Find where the given text appears and provide that cell's center as (X, Y) coordinate. 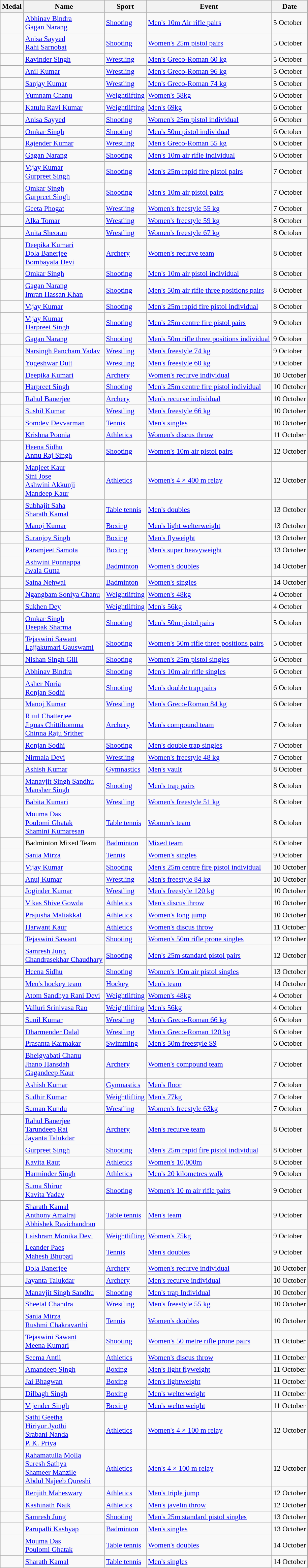
Kavita Raut (64, 1162)
Sania Mirza Rushmi Chakravarthi (64, 1321)
Rahamatulla Molla Suresh Sathya Shameer Manzile Abdul Najeeb Qureshi (64, 1468)
Men's 4 × 100 m relay (209, 1468)
Babita Kumari (64, 802)
Women's 10m air pistol singles (209, 972)
Parupalli Kashyap (64, 1529)
Women's freestyle 48 kg (209, 757)
Tejaswini Sawant Meena Kumari (64, 1341)
Men's freestyle 74 kg (209, 351)
Men's 50m freestyle S9 (209, 1044)
Sudhir Kumar (64, 1097)
Women's 10m air pistol pairs (209, 451)
Men's light flyweight (209, 1370)
Men's Greco-Roman 55 kg (209, 143)
Nishan Singh Gill (64, 660)
Men's Greco-Roman 60 kg (209, 60)
Tejaswini Sawant Lajjakumari Gauswami (64, 643)
Women's compound team (209, 1064)
Atom Sandhya Rani Devi (64, 996)
Dola Banerjee (64, 1269)
Men's 10m air pistol pairs (209, 193)
Men's 10m air rifle singles (209, 672)
Men's freestyle 55 kg (209, 1304)
Men's 20 kilometres walk (209, 1174)
Men's double trap singles (209, 746)
Sukhen Dey (64, 607)
Men's javelin throw (209, 1505)
Men's Greco-Roman 84 kg (209, 704)
Women's 10,000m (209, 1162)
Women's 4 × 400 m relay (209, 481)
Men's flyweight (209, 538)
Men's 10m Air rifle pairs (209, 23)
Men's 25m standard pistol pairs (209, 956)
Prasanta Karmakar (64, 1044)
Kashinath Naik (64, 1505)
Sathi GeethaHiriyur JyothiSrabani NandaP. K. Priya (64, 1430)
Women's 50m rifle prone singles (209, 939)
Sharath Kamal (64, 1562)
Sharath Kamal Anthony Amalraj Abhishek Ravichandran (64, 1215)
Women's 10 m air rifle pairs (209, 1190)
Sanjay Kumar (64, 84)
Vijay Kumar Harpreet Singh (64, 323)
Prajusha Maliakkal (64, 915)
Women's 25m pistol singles (209, 660)
Men's 77kg (209, 1097)
Dharmender Dalal (64, 1032)
Deepika Kumari Dola Banerjee Bombayala Devi (64, 253)
Omkar Singh Deepak Sharma (64, 623)
Harminder Singh (64, 1174)
Men's vault (209, 770)
Event (209, 6)
Date (290, 6)
Samresh Jung Chandrasekhar Chaudhary (64, 956)
Ravinder Singh (64, 60)
Men's 50m pistol pairs (209, 623)
Somdev Devvarman (64, 423)
Rahul Banerjee (64, 399)
Anisa Sayyed Rahi Sarnobat (64, 43)
Name (64, 6)
Hockey (125, 984)
Men's 10m air rifle individual (209, 156)
Alka Tomar (64, 221)
Medal (12, 6)
Mouma Das Poulomi Ghatak Shamini Kumaresan (64, 822)
Women's freestyle 55 kg (209, 209)
Mouma Das Poulomi Ghatak (64, 1545)
Deepika Kumari (64, 375)
Renjith Maheswary (64, 1493)
Sport (125, 6)
Anita Sheoran (64, 233)
Leander Paes Mahesh Bhupati (64, 1252)
Women's long jump (209, 915)
Men's 50m rifle three positions individual (209, 339)
Badminton Mixed Team (64, 843)
Ashwini Ponnappa Jwala Gutta (64, 566)
Women's 25m pistol pairs (209, 43)
Paramjeet Samota (64, 550)
Men's 50m air rifle three positions pairs (209, 290)
Women's freestyle 51 kg (209, 802)
Men's Greco-Roman 74 kg (209, 84)
Men's super heavyweight (209, 550)
Women's freestyle 67 kg (209, 233)
Heena Sidhu Annu Raj Singh (64, 451)
Vijender Singh (64, 1406)
Men's discus throw (209, 903)
Rahul Banerjee Tarundeep Rai Jayanta Talukdar (64, 1130)
Men's freestyle 120 kg (209, 891)
Men's 25m centre fire pistol pairs (209, 323)
Women's freestyle 63kg (209, 1109)
Men's compound team (209, 725)
Sheetal Chandra (64, 1304)
Dilbagh Singh (64, 1394)
Men's freestyle 66 kg (209, 411)
Men's 50m pistol individual (209, 132)
Narsingh Pancham Yadav (64, 351)
Anisa Sayyed (64, 120)
Harwant Kaur (64, 927)
Amandeep Singh (64, 1370)
Men's double trap pairs (209, 688)
Geeta Phogat (64, 209)
Men's Greco-Roman 120 kg (209, 1032)
Manjeet Kaur Sini Jose Ashwini Akkunji Mandeep Kaur (64, 481)
Vijay Kumar Gurpreet Singh (64, 172)
Suma Shirur Kavita Yadav (64, 1190)
Women's 50m rifle three positions pairs (209, 643)
Gagan Narang Imran Hassan Khan (64, 290)
Yogeshwar Dutt (64, 363)
Men's trap pairs (209, 786)
Manavjit Singh Sandhu Mansher Singh (64, 786)
Women's 25m pistol individual (209, 120)
Suranjoy Singh (64, 538)
Anil Kumar (64, 72)
Rajender Kumar (64, 143)
Women's 58kg (209, 96)
Nirmala Devi (64, 757)
Laishram Monika Devi (64, 1236)
Swimming (125, 1044)
Vikas Shive Gowda (64, 903)
Women's freestyle 59 kg (209, 221)
Katulu Ravi Kumar (64, 108)
Men's Greco-Roman 66 kg (209, 1020)
Men's Greco-Roman 96 kg (209, 72)
Asher Noria Ronjan Sodhi (64, 688)
Sunil Kumar (64, 1020)
Ngangbam Soniya Chanu (64, 595)
Bheigyabati Chanu Jhano Hansdah Gagandeep Kaur (64, 1064)
Manavjit Singh Sandhu (64, 1293)
Suman Kundu (64, 1109)
Jayanta Talukdar (64, 1280)
Saina Nehwal (64, 583)
Anuj Kumar (64, 879)
Women's team (209, 822)
Omkar Singh Gurpreet Singh (64, 193)
Women's 75kg (209, 1236)
Mixed team (209, 843)
Men's hockey team (64, 984)
Subhajit Saha Sharath Kamal (64, 510)
Harpreet Singh (64, 387)
Heena Sidhu (64, 972)
Samresh Jung (64, 1517)
Jai Bhagwan (64, 1382)
Yumnam Chanu (64, 96)
Women's 50 metre rifle prone pairs (209, 1341)
Men's 10m air pistol individual (209, 274)
Men's lightweight (209, 1382)
Women's recurve team (209, 253)
Men's 25m rapid fire pistol pairs (209, 172)
Men's 69kg (209, 108)
Joginder Kumar (64, 891)
Gurpreet Singh (64, 1150)
Valluri Srinivasa Rao (64, 1008)
Men's freestyle 84 kg (209, 879)
Abhinav Bindra Gagan Narang (64, 23)
Ronjan Sodhi (64, 746)
Seema Antil (64, 1358)
Sushil Kumar (64, 411)
Women's 4 × 100 m relay (209, 1430)
Ritul Chatterjee Jignas Chittibomma Chinna Raju Srither (64, 725)
Krishna Poonia (64, 435)
Sania Mirza (64, 855)
Men's freestyle 60 kg (209, 363)
Tejaswini Sawant (64, 939)
Abhinav Bindra (64, 672)
Men's floor (209, 1085)
Men's light welterweight (209, 526)
Men's triple jump (209, 1493)
Men's 25m standard pistol singles (209, 1517)
Men's trap Individual (209, 1293)
Men's recurve team (209, 1130)
